Determine the [X, Y] coordinate at the center of the cell enclosing the given text.  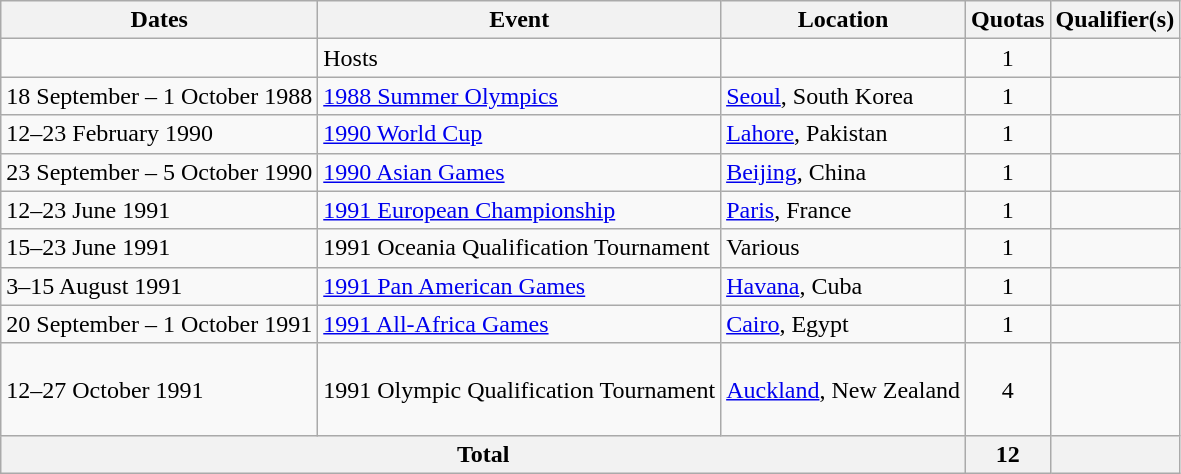
12 [1008, 454]
Various [844, 248]
Auckland, New Zealand [844, 389]
15–23 June 1991 [160, 248]
20 September – 1 October 1991 [160, 324]
1991 Pan American Games [520, 286]
12–23 February 1990 [160, 134]
12–23 June 1991 [160, 210]
1988 Summer Olympics [520, 96]
Paris, France [844, 210]
18 September – 1 October 1988 [160, 96]
Seoul, South Korea [844, 96]
Lahore, Pakistan [844, 134]
Dates [160, 20]
Qualifier(s) [1115, 20]
3–15 August 1991 [160, 286]
Cairo, Egypt [844, 324]
Event [520, 20]
23 September – 5 October 1990 [160, 172]
Total [484, 454]
Location [844, 20]
1991 Oceania Qualification Tournament [520, 248]
1991 Olympic Qualification Tournament [520, 389]
Quotas [1008, 20]
1991 All-Africa Games [520, 324]
1991 European Championship [520, 210]
Hosts [520, 58]
Havana, Cuba [844, 286]
1990 Asian Games [520, 172]
12–27 October 1991 [160, 389]
4 [1008, 389]
1990 World Cup [520, 134]
Beijing, China [844, 172]
